Search for the cell housing the specified text and yield its [x, y] center coordinate. 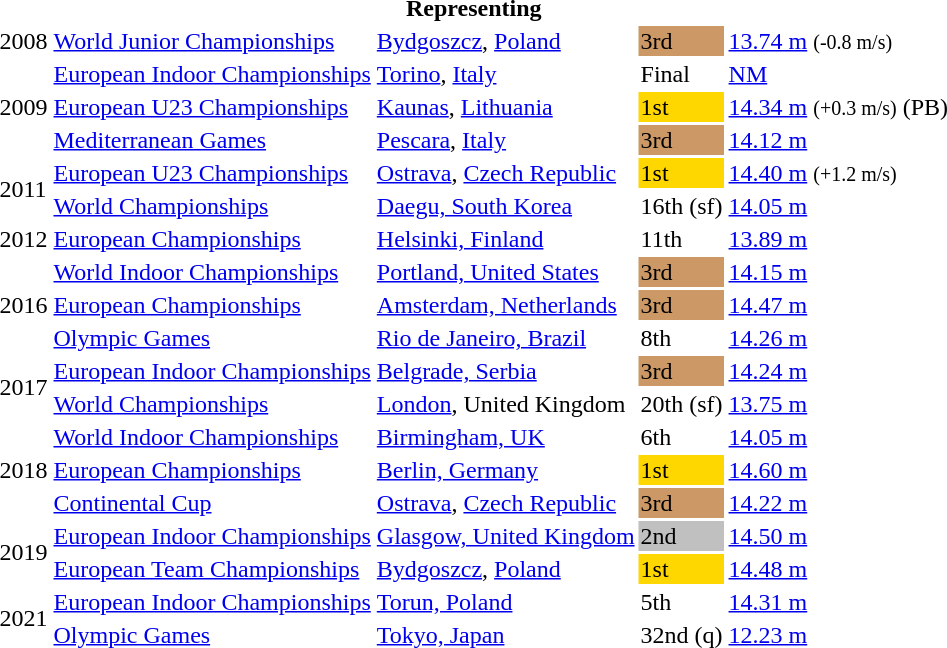
Final [682, 74]
Glasgow, United Kingdom [506, 536]
Torino, Italy [506, 74]
Torun, Poland [506, 602]
5th [682, 602]
Berlin, Germany [506, 470]
Kaunas, Lithuania [506, 107]
Amsterdam, Netherlands [506, 305]
London, United Kingdom [506, 404]
Daegu, South Korea [506, 206]
Birmingham, UK [506, 437]
2nd [682, 536]
World Junior Championships [212, 41]
8th [682, 338]
11th [682, 239]
Rio de Janeiro, Brazil [506, 338]
European Team Championships [212, 569]
20th (sf) [682, 404]
Continental Cup [212, 503]
Portland, United States [506, 272]
Helsinki, Finland [506, 239]
6th [682, 437]
Olympic Games [212, 338]
Belgrade, Serbia [506, 371]
Mediterranean Games [212, 140]
Pescara, Italy [506, 140]
16th (sf) [682, 206]
